Provide the (x, y) coordinate of the cell's center where the given text is located.  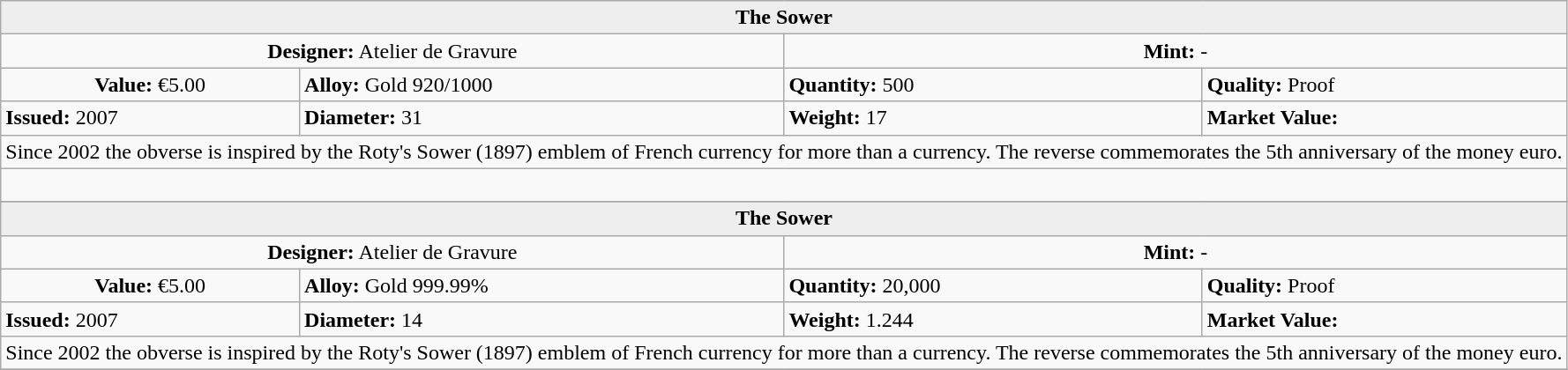
Quantity: 20,000 (993, 285)
Diameter: 31 (541, 118)
Weight: 17 (993, 118)
Alloy: Gold 999.99% (541, 285)
Quantity: 500 (993, 85)
Alloy: Gold 920/1000 (541, 85)
Weight: 1.244 (993, 319)
Diameter: 14 (541, 319)
